For the text-containing cell, return its midpoint in [x, y] coordinate format. 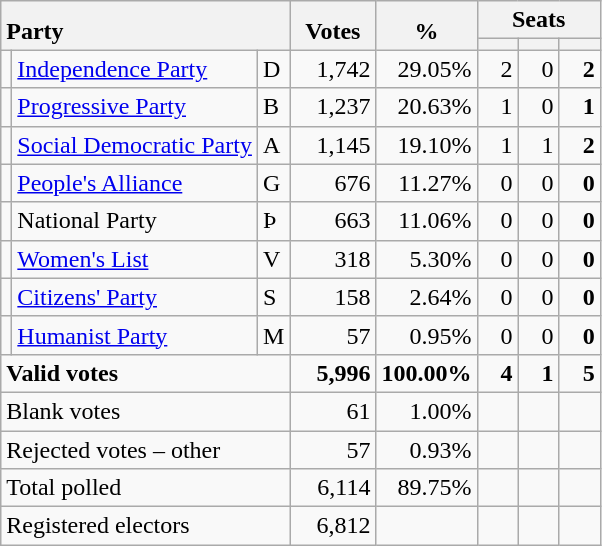
Blank votes [146, 411]
1,237 [333, 107]
V [273, 259]
20.63% [426, 107]
Party [146, 26]
Progressive Party [135, 107]
0.93% [426, 449]
B [273, 107]
G [273, 183]
1,145 [333, 145]
Social Democratic Party [135, 145]
Registered electors [146, 526]
A [273, 145]
1.00% [426, 411]
Seats [538, 20]
158 [333, 297]
6,812 [333, 526]
5,996 [333, 373]
S [273, 297]
National Party [135, 221]
19.10% [426, 145]
Valid votes [146, 373]
D [273, 69]
29.05% [426, 69]
0.95% [426, 335]
M [273, 335]
5.30% [426, 259]
Þ [273, 221]
% [426, 26]
6,114 [333, 488]
318 [333, 259]
663 [333, 221]
Total polled [146, 488]
4 [498, 373]
Independence Party [135, 69]
Women's List [135, 259]
5 [580, 373]
89.75% [426, 488]
Humanist Party [135, 335]
61 [333, 411]
Citizens' Party [135, 297]
2.64% [426, 297]
Votes [333, 26]
People's Alliance [135, 183]
1,742 [333, 69]
Rejected votes – other [146, 449]
11.27% [426, 183]
100.00% [426, 373]
676 [333, 183]
11.06% [426, 221]
